Capture the cell that displays the provided text and extract its (X, Y) central coordinate. 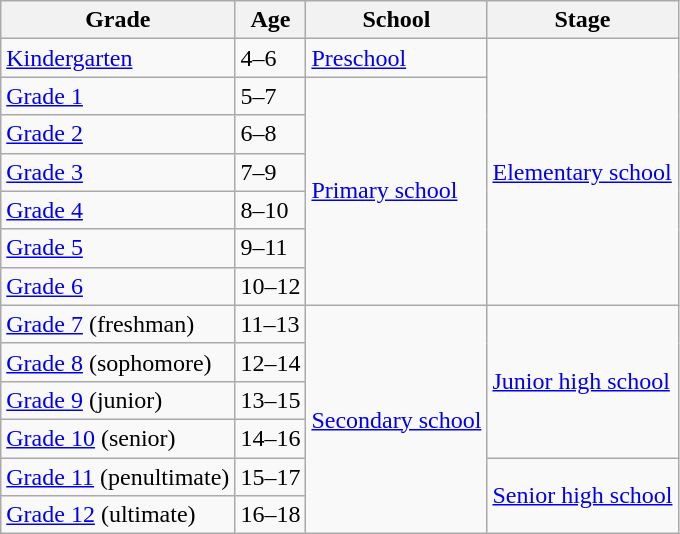
12–14 (270, 362)
Grade 9 (junior) (118, 400)
Junior high school (582, 381)
Stage (582, 20)
Age (270, 20)
Grade 11 (penultimate) (118, 477)
Grade (118, 20)
Preschool (396, 58)
6–8 (270, 134)
Kindergarten (118, 58)
10–12 (270, 286)
Grade 3 (118, 172)
Primary school (396, 191)
School (396, 20)
Elementary school (582, 172)
Grade 6 (118, 286)
16–18 (270, 515)
9–11 (270, 248)
7–9 (270, 172)
11–13 (270, 324)
Grade 8 (sophomore) (118, 362)
Senior high school (582, 496)
Grade 2 (118, 134)
Grade 4 (118, 210)
Grade 12 (ultimate) (118, 515)
4–6 (270, 58)
Secondary school (396, 419)
Grade 1 (118, 96)
Grade 5 (118, 248)
Grade 7 (freshman) (118, 324)
13–15 (270, 400)
Grade 10 (senior) (118, 438)
15–17 (270, 477)
5–7 (270, 96)
14–16 (270, 438)
8–10 (270, 210)
